From the cell containing the given text, extract its center point as [X, Y] coordinate. 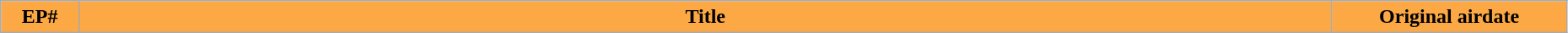
Original airdate [1449, 17]
EP# [40, 17]
Title [705, 17]
